From the cell containing the given text, extract its center point as (x, y) coordinate. 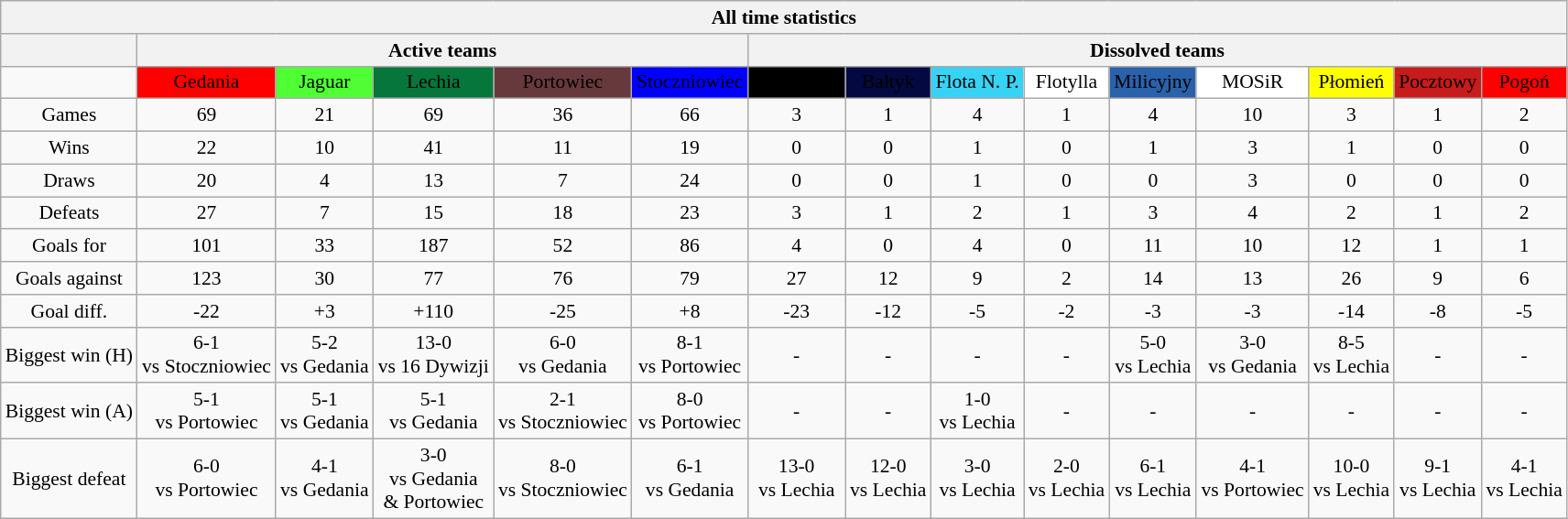
8-5vs Lechia (1352, 355)
21 (324, 115)
Defeats (70, 213)
6-1vs Lechia (1152, 480)
26 (1352, 278)
15 (434, 213)
6-0vs Gedania (562, 355)
6 (1524, 278)
4-1vs Gedania (324, 480)
-25 (562, 311)
+3 (324, 311)
Goals for (70, 246)
77 (434, 278)
Gedania (207, 82)
123 (207, 278)
1-0vs Lechia (976, 412)
Stoczniowiec (690, 82)
5-1vs Portowiec (207, 412)
-22 (207, 311)
10-0vs Lechia (1352, 480)
Portowiec (562, 82)
33 (324, 246)
+8 (690, 311)
Płomień (1352, 82)
2-0vs Lechia (1066, 480)
6-0vs Portowiec (207, 480)
18 (562, 213)
-12 (888, 311)
Games (70, 115)
4-1vs Lechia (1524, 480)
24 (690, 180)
101 (207, 246)
Biggest win (A) (70, 412)
187 (434, 246)
4-1vs Portowiec (1252, 480)
Flotylla (1066, 82)
13-0vs Lechia (797, 480)
-8 (1438, 311)
12-0vs Lechia (888, 480)
Lechia (434, 82)
Goals against (70, 278)
20 (207, 180)
16 Dywizji (797, 82)
Goal diff. (70, 311)
Milicyjny (1152, 82)
8-1vs Portowiec (690, 355)
79 (690, 278)
13-0vs 16 Dywizji (434, 355)
30 (324, 278)
86 (690, 246)
Pogoń (1524, 82)
19 (690, 148)
6-1vs Stoczniowiec (207, 355)
66 (690, 115)
-14 (1352, 311)
8-0vs Portowiec (690, 412)
+110 (434, 311)
Biggest defeat (70, 480)
Active teams (442, 50)
-23 (797, 311)
76 (562, 278)
14 (1152, 278)
3-0vs Gedania (1252, 355)
2-1vs Stoczniowiec (562, 412)
36 (562, 115)
22 (207, 148)
8-0vs Stoczniowiec (562, 480)
Bałtyk (888, 82)
Dissolved teams (1158, 50)
All time statistics (784, 17)
MOSiR (1252, 82)
41 (434, 148)
23 (690, 213)
Wins (70, 148)
52 (562, 246)
3-0vs Lechia (976, 480)
5-2vs Gedania (324, 355)
Biggest win (H) (70, 355)
Pocztowy (1438, 82)
9-1vs Lechia (1438, 480)
6-1vs Gedania (690, 480)
Draws (70, 180)
Flota N. P. (976, 82)
-2 (1066, 311)
5-0vs Lechia (1152, 355)
3-0vs Gedania& Portowiec (434, 480)
Jaguar (324, 82)
